For the text-containing cell, return its midpoint in [X, Y] coordinate format. 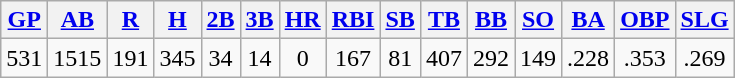
149 [538, 58]
SB [400, 20]
14 [260, 58]
RBI [353, 20]
GP [24, 20]
.228 [588, 58]
SO [538, 20]
167 [353, 58]
BB [490, 20]
.353 [645, 58]
3B [260, 20]
BA [588, 20]
34 [220, 58]
AB [78, 20]
1515 [78, 58]
R [130, 20]
191 [130, 58]
531 [24, 58]
2B [220, 20]
SLG [704, 20]
OBP [645, 20]
81 [400, 58]
TB [444, 20]
407 [444, 58]
.269 [704, 58]
HR [302, 20]
0 [302, 58]
292 [490, 58]
345 [178, 58]
H [178, 20]
